Find where the given text appears and provide that cell's center as [x, y] coordinate. 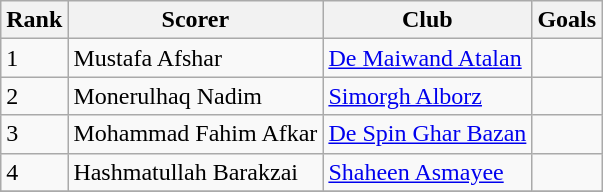
Hashmatullah Barakzai [196, 172]
2 [34, 96]
Scorer [196, 20]
Monerulhaq Nadim [196, 96]
Shaheen Asmayee [428, 172]
1 [34, 58]
Rank [34, 20]
Goals [567, 20]
De Maiwand Atalan [428, 58]
Mustafa Afshar [196, 58]
4 [34, 172]
3 [34, 134]
Simorgh Alborz [428, 96]
Mohammad Fahim Afkar [196, 134]
Club [428, 20]
De Spin Ghar Bazan [428, 134]
